Output the (X, Y) coordinate of the center of the cell containing the given text.  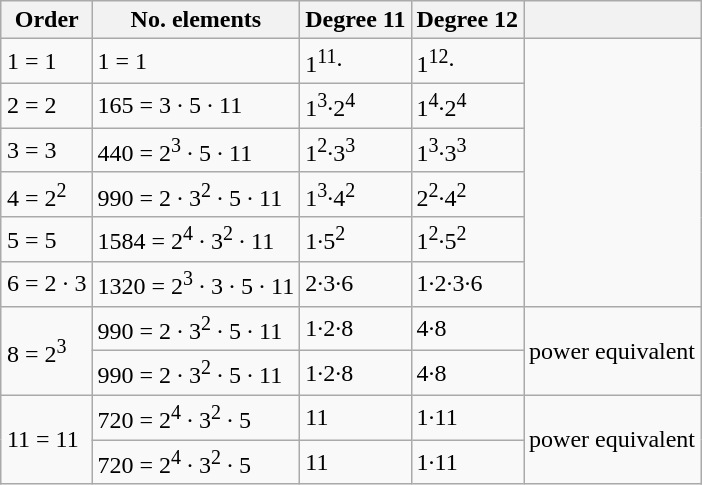
No. elements (196, 20)
2·3·6 (356, 284)
165 = 3 · 5 · 11 (196, 106)
1·2·3·6 (468, 284)
12·33 (356, 150)
1320 = 23 · 3 · 5 · 11 (196, 284)
6 = 2 · 3 (46, 284)
8 = 23 (46, 350)
440 = 23 · 5 · 11 (196, 150)
3 = 3 (46, 150)
13·24 (356, 106)
112· (468, 62)
13·42 (356, 194)
Order (46, 20)
111· (356, 62)
12·52 (468, 240)
13·33 (468, 150)
1·52 (356, 240)
22·42 (468, 194)
1584 = 24 · 32 · 11 (196, 240)
2 = 2 (46, 106)
Degree 12 (468, 20)
14·24 (468, 106)
11 = 11 (46, 440)
5 = 5 (46, 240)
Degree 11 (356, 20)
4 = 22 (46, 194)
